Scan for the cell matching the given text and deliver its [x, y] coordinate at center. 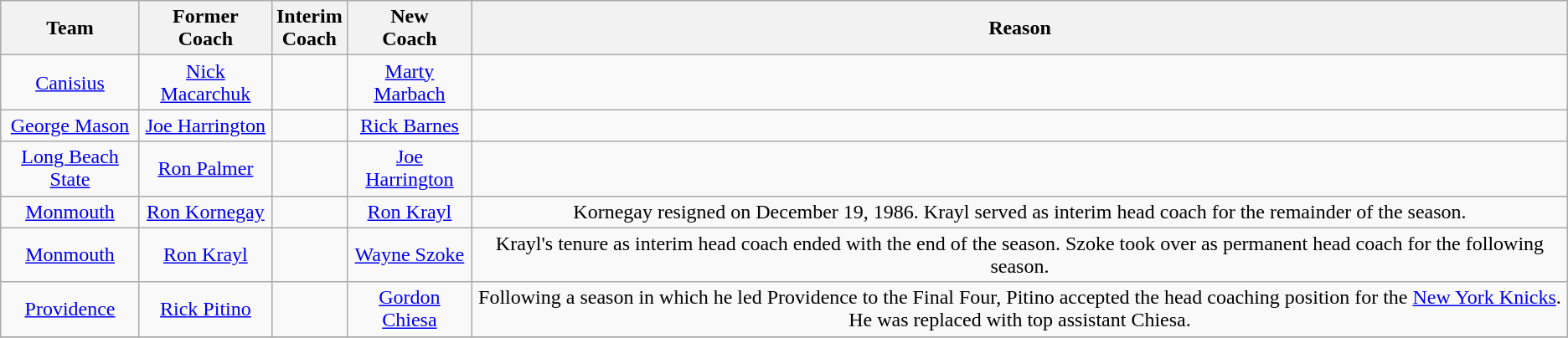
Reason [1020, 28]
InterimCoach [309, 28]
Gordon Chiesa [410, 310]
Long Beach State [70, 169]
Rick Barnes [410, 125]
Marty Marbach [410, 82]
George Mason [70, 125]
Providence [70, 310]
FormerCoach [205, 28]
Canisius [70, 82]
Wayne Szoke [410, 254]
Krayl's tenure as interim head coach ended with the end of the season. Szoke took over as permanent head coach for the following season. [1020, 254]
Nick Macarchuk [205, 82]
Rick Pitino [205, 310]
Ron Kornegay [205, 212]
Team [70, 28]
NewCoach [410, 28]
Ron Palmer [205, 169]
Kornegay resigned on December 19, 1986. Krayl served as interim head coach for the remainder of the season. [1020, 212]
